Find where the given text appears and provide that cell's center as (X, Y) coordinate. 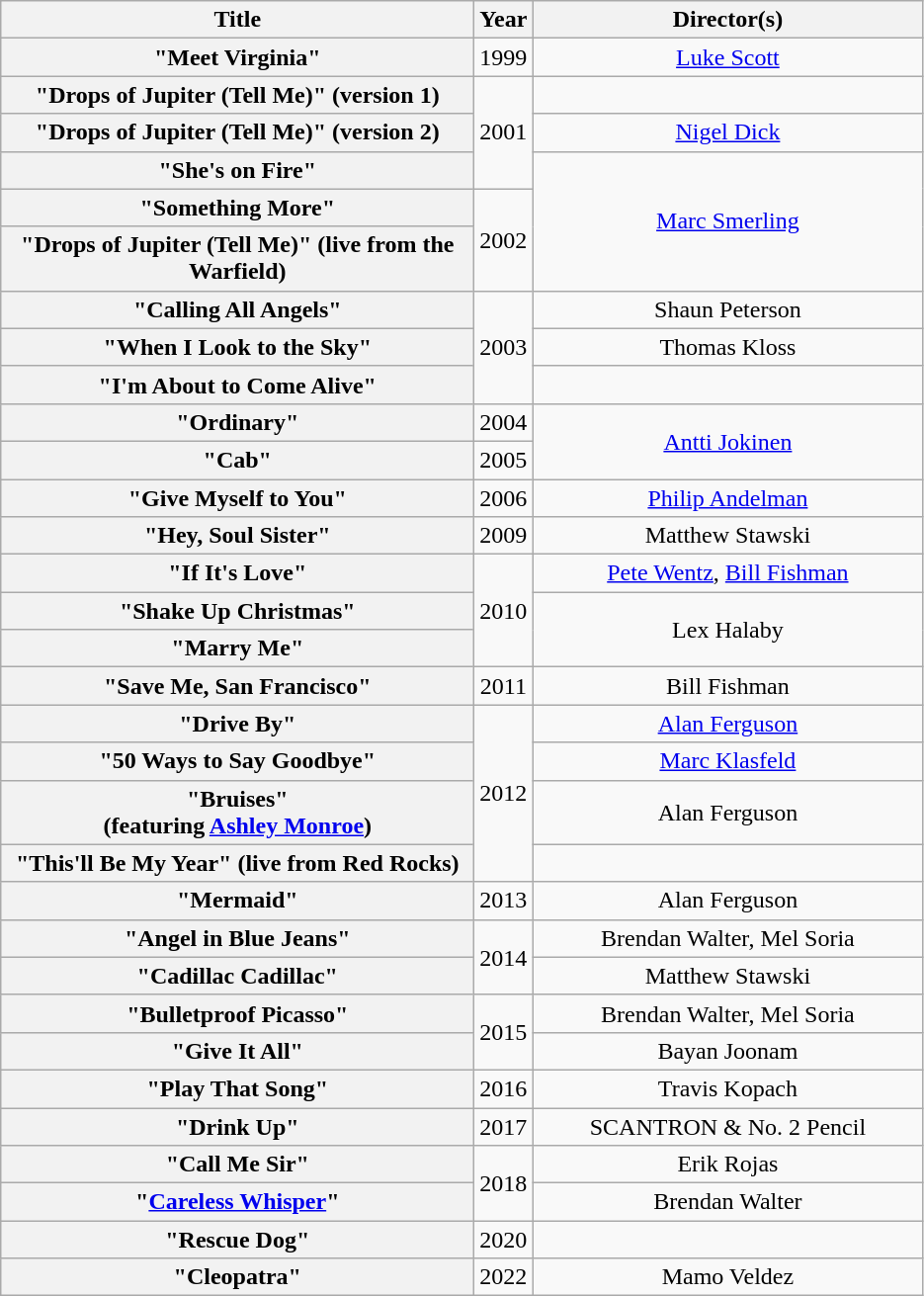
2006 (504, 497)
"Call Me Sir" (237, 1165)
"She's on Fire" (237, 170)
2003 (504, 347)
"Drive By" (237, 724)
2002 (504, 239)
Antti Jokinen (727, 441)
Luke Scott (727, 57)
2022 (504, 1277)
2004 (504, 422)
"Bruises"(featuring Ashley Monroe) (237, 813)
2014 (504, 957)
"Give Myself to You" (237, 497)
"Mermaid" (237, 901)
1999 (504, 57)
"Something More" (237, 208)
"Drops of Jupiter (Tell Me)" (version 2) (237, 132)
"When I Look to the Sky" (237, 347)
2017 (504, 1126)
"Angel in Blue Jeans" (237, 938)
Philip Andelman (727, 497)
"Bulletproof Picasso" (237, 1013)
Director(s) (727, 20)
"Shake Up Christmas" (237, 611)
"Drops of Jupiter (Tell Me)" (version 1) (237, 95)
Shaun Peterson (727, 309)
Marc Smerling (727, 221)
Lex Halaby (727, 630)
"Rescue Dog" (237, 1240)
2018 (504, 1183)
"Hey, Soul Sister" (237, 536)
Bill Fishman (727, 686)
"Cadillac Cadillac" (237, 976)
Bayan Joonam (727, 1051)
"50 Ways to Say Goodbye" (237, 761)
"Ordinary" (237, 422)
Brendan Walter (727, 1202)
Title (237, 20)
"This'll Be My Year" (live from Red Rocks) (237, 863)
2005 (504, 460)
"Marry Me" (237, 648)
"If It's Love" (237, 573)
"Cleopatra" (237, 1277)
Year (504, 20)
"Drops of Jupiter (Tell Me)" (live from the Warfield) (237, 259)
"I'm About to Come Alive" (237, 385)
"Calling All Angels" (237, 309)
"Give It All" (237, 1051)
Thomas Kloss (727, 347)
2016 (504, 1088)
Marc Klasfeld (727, 761)
"Save Me, San Francisco" (237, 686)
2015 (504, 1032)
2020 (504, 1240)
Travis Kopach (727, 1088)
Erik Rojas (727, 1165)
"Meet Virginia" (237, 57)
"Drink Up" (237, 1126)
2013 (504, 901)
Pete Wentz, Bill Fishman (727, 573)
"Careless Whisper" (237, 1202)
SCANTRON & No. 2 Pencil (727, 1126)
Nigel Dick (727, 132)
2001 (504, 132)
2012 (504, 793)
2010 (504, 611)
2011 (504, 686)
2009 (504, 536)
"Play That Song" (237, 1088)
"Cab" (237, 460)
Mamo Veldez (727, 1277)
